Locate the cell with the specified text and output its (x, y) center coordinate. 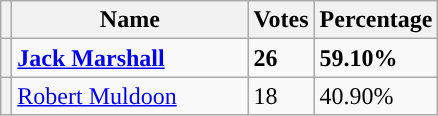
Robert Muldoon (130, 96)
Jack Marshall (130, 58)
59.10% (376, 58)
Percentage (376, 20)
26 (281, 58)
40.90% (376, 96)
18 (281, 96)
Name (130, 20)
Votes (281, 20)
